Extract the (X, Y) coordinate from the center of the cell holding the provided text.  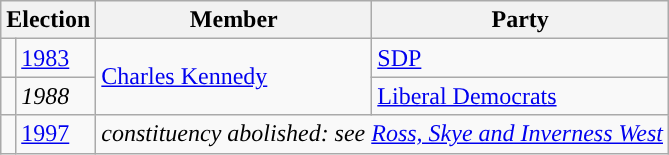
1997 (56, 134)
1988 (56, 96)
Election (48, 20)
Party (520, 20)
1983 (56, 58)
Member (234, 20)
Liberal Democrats (520, 96)
constituency abolished: see Ross, Skye and Inverness West (382, 134)
SDP (520, 58)
Charles Kennedy (234, 77)
